Identify which cell holds the provided text, then report its (X, Y) central coordinate. 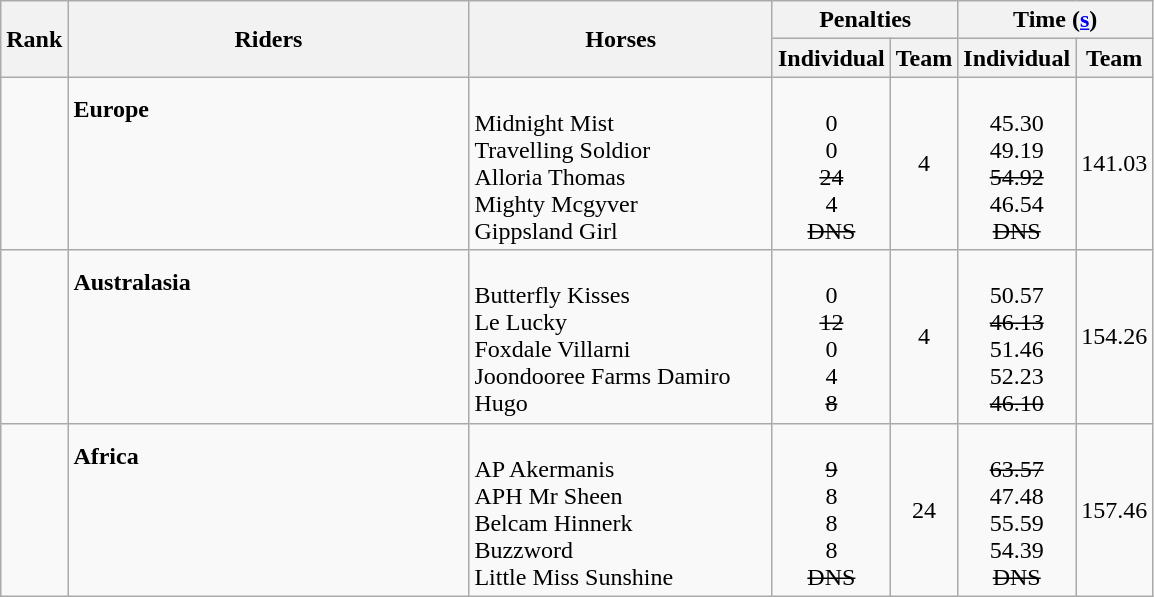
00244DNS (831, 164)
Europe (268, 164)
AP AkermanisAPH Mr SheenBelcam HinnerkBuzzwordLittle Miss Sunshine (621, 510)
9888DNS (831, 510)
012048 (831, 336)
157.46 (1114, 510)
Africa (268, 510)
141.03 (1114, 164)
Midnight MistTravelling SoldiorAlloria ThomasMighty McgyverGippsland Girl (621, 164)
24 (924, 510)
Australasia (268, 336)
Riders (268, 39)
63.5747.4855.5954.39DNS (1017, 510)
Rank (34, 39)
Time (s) (1056, 20)
154.26 (1114, 336)
50.5746.1351.4652.2346.10 (1017, 336)
Butterfly KissesLe LuckyFoxdale VillarniJoondooree Farms DamiroHugo (621, 336)
Horses (621, 39)
Penalties (864, 20)
45.3049.1954.9246.54DNS (1017, 164)
